Determine the [x, y] coordinate at the center of the cell enclosing the given text.  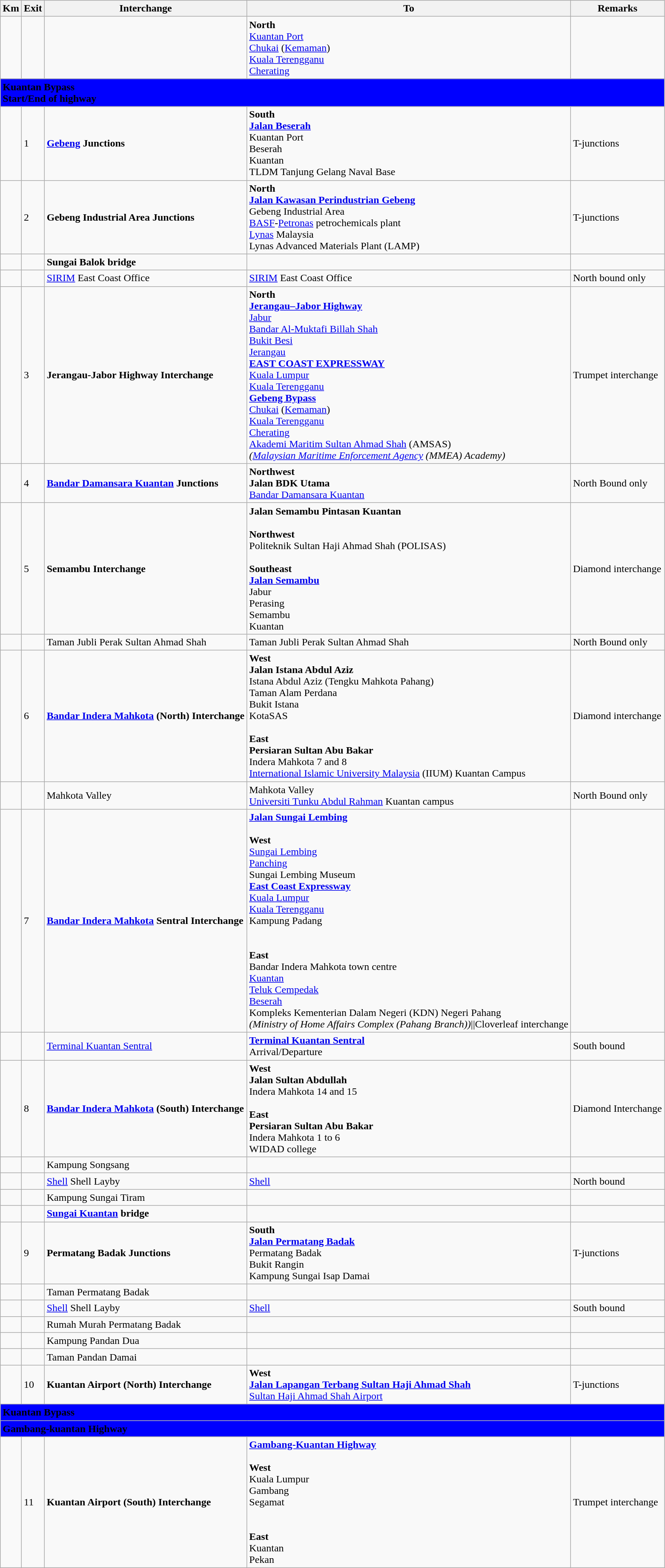
Interchange [146, 9]
4 [33, 483]
Terminal Kuantan SentralArrival/Departure [409, 1046]
Bandar Indera Mahkota (South) Interchange [146, 1108]
Kuantan BypassStart/End of highway [332, 93]
North bound [617, 1181]
Km [11, 9]
6 [33, 716]
WestJalan Sultan AbdullahIndera Mahkota 14 and 15EastPersiaran Sultan Abu BakarIndera Mahkota 1 to 6WIDAD college [409, 1108]
Gambang-kuantan Highway [332, 1428]
5 [33, 568]
Terminal Kuantan Sentral [146, 1046]
Taman Pandan Damai [146, 1357]
8 [33, 1108]
Kuantan Airport (South) Interchange [146, 1502]
North Jalan Kawasan Perindustrian GebengGebeng Industrial AreaBASF-Petronas petrochemicals plantLynas MalaysiaLynas Advanced Materials Plant (LAMP) [409, 217]
North bound only [617, 278]
Kampung Songsang [146, 1165]
Gambang-Kuantan HighwayWest Kuala Lumpur Gambang SegamatEast Kuantan Pekan [409, 1502]
3 [33, 375]
North Kuantan Port Chukai (Kemaman) Kuala Terengganu Cherating [409, 48]
Kuantan Bypass [332, 1412]
Mahkota Valley [146, 795]
Gebeng Industrial Area Junctions [146, 217]
9 [33, 1253]
South Jalan Permatang BadakPermatang BadakBukit RanginKampung Sungai Isap Damai [409, 1253]
Rumah Murah Permatang Badak [146, 1324]
1 [33, 143]
To [409, 9]
Mahkota ValleyUniversiti Tunku Abdul Rahman Kuantan campus [409, 795]
Kuantan Airport (North) Interchange [146, 1384]
Bandar Indera Mahkota Sentral Interchange [146, 921]
Exit [33, 9]
11 [33, 1502]
Sungai Balok bridge [146, 262]
10 [33, 1384]
Kampung Pandan Dua [146, 1341]
Diamond Interchange [617, 1108]
Remarks [617, 9]
2 [33, 217]
Semambu Interchange [146, 568]
NorthwestJalan BDK UtamaBandar Damansara Kuantan [409, 483]
South Jalan Beserah Kuantan Port Beserah Kuantan TLDM Tanjung Gelang Naval Base [409, 143]
Bandar Damansara Kuantan Junctions [146, 483]
West Jalan Lapangan Terbang Sultan Haji Ahmad ShahSultan Haji Ahmad Shah Airport [409, 1384]
Jalan Semambu Pintasan KuantanNorthwestPoliteknik Sultan Haji Ahmad Shah (POLISAS) Southeast Jalan SemambuJaburPerasingSemambuKuantan [409, 568]
Gebeng Junctions [146, 143]
Jerangau-Jabor Highway Interchange [146, 375]
Sungai Kuantan bridge [146, 1214]
Kampung Sungai Tiram [146, 1197]
Permatang Badak Junctions [146, 1253]
Bandar Indera Mahkota (North) Interchange [146, 716]
7 [33, 921]
Taman Permatang Badak [146, 1292]
